Provide the [x, y] coordinate of the cell's center where the given text is located.  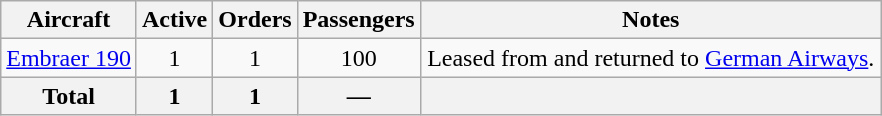
— [358, 96]
Embraer 190 [69, 58]
100 [358, 58]
Orders [255, 20]
Notes [650, 20]
Aircraft [69, 20]
Passengers [358, 20]
Active [174, 20]
Leased from and returned to German Airways. [650, 58]
Total [69, 96]
